Search for the cell housing the specified text and yield its (X, Y) center coordinate. 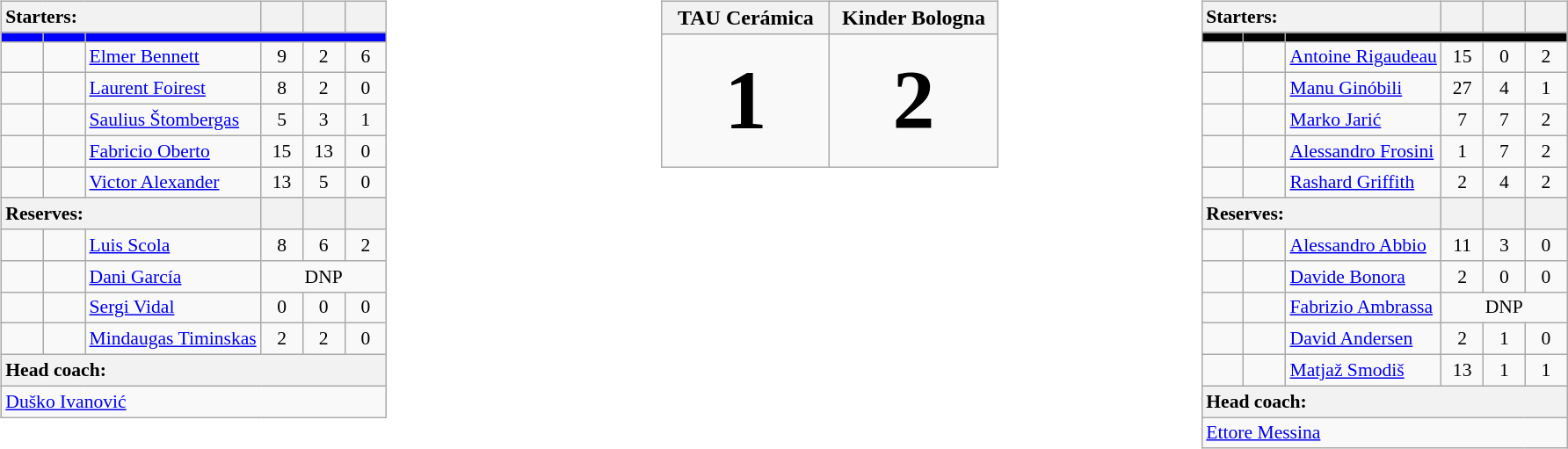
Antoine Rigaudeau (1362, 57)
27 (1463, 89)
Ettore Messina (1384, 432)
Victor Alexander (172, 183)
Sergi Vidal (172, 308)
9 (282, 57)
Alessandro Frosini (1362, 151)
Marko Jarić (1362, 119)
Matjaž Smodiš (1362, 370)
Luis Scola (172, 245)
Saulius Štombergas (172, 119)
Davide Bonora (1362, 276)
Kinder Bologna (914, 18)
Alessandro Abbio (1362, 245)
11 (1463, 245)
Elmer Bennett (172, 57)
Dani García (172, 276)
Fabrizio Ambrassa (1362, 308)
Rashard Griffith (1362, 183)
Laurent Foirest (172, 89)
Duško Ivanović (193, 402)
Manu Ginóbili (1362, 89)
David Andersen (1362, 339)
TAU Cerámica (745, 18)
Mindaugas Timinskas (172, 339)
Fabricio Oberto (172, 151)
